Return the [x, y] coordinate for the center point of the cell that contains the specified text.  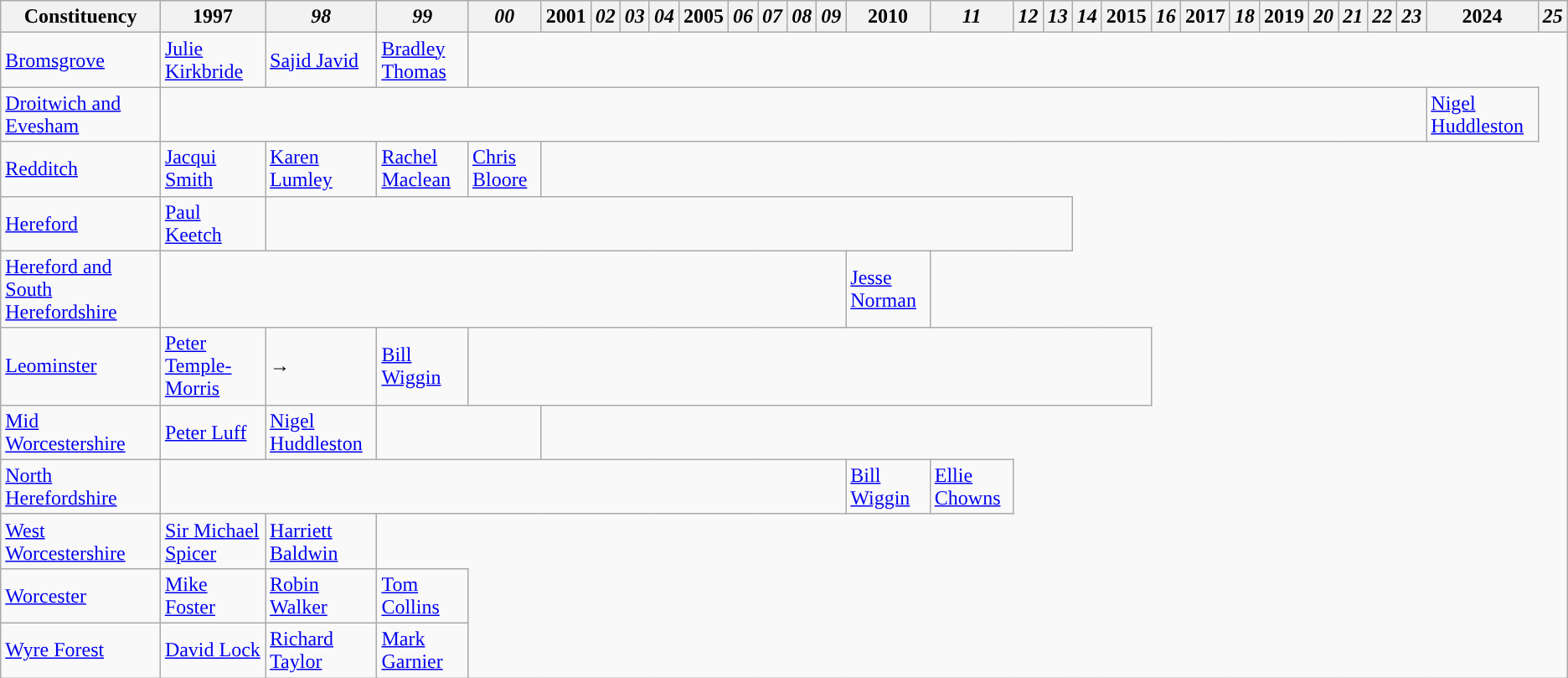
Mark Garnier [422, 650]
Peter Luff [213, 432]
23 [1412, 17]
07 [772, 17]
North Herefordshire [80, 486]
West Worcestershire [80, 541]
Rachel Maclean [422, 169]
Robin Walker [322, 595]
Bromsgrove [80, 60]
12 [1029, 17]
Ellie Chowns [972, 486]
99 [422, 17]
06 [744, 17]
Chris Bloore [504, 169]
2017 [1204, 17]
2024 [1483, 17]
Mid Worcestershire [80, 432]
00 [504, 17]
09 [831, 17]
Sajid Javid [322, 60]
Worcester [80, 595]
04 [663, 17]
→ [322, 366]
08 [802, 17]
Julie Kirkbride [213, 60]
2001 [566, 17]
03 [635, 17]
2015 [1126, 17]
20 [1323, 17]
Peter Temple-Morris [213, 366]
Leominster [80, 366]
02 [605, 17]
21 [1354, 17]
Wyre Forest [80, 650]
Droitwich and Evesham [80, 114]
13 [1057, 17]
2010 [888, 17]
22 [1382, 17]
Tom Collins [422, 595]
14 [1087, 17]
25 [1553, 17]
David Lock [213, 650]
Jesse Norman [888, 289]
Karen Lumley [322, 169]
Constituency [80, 17]
Redditch [80, 169]
Harriett Baldwin [322, 541]
16 [1166, 17]
2019 [1283, 17]
Jacqui Smith [213, 169]
Hereford and South Herefordshire [80, 289]
Hereford [80, 223]
Mike Foster [213, 595]
2005 [704, 17]
Paul Keetch [213, 223]
Richard Taylor [322, 650]
1997 [213, 17]
98 [322, 17]
Bradley Thomas [422, 60]
11 [972, 17]
18 [1245, 17]
Sir Michael Spicer [213, 541]
